Identify which cell holds the provided text, then report its (X, Y) central coordinate. 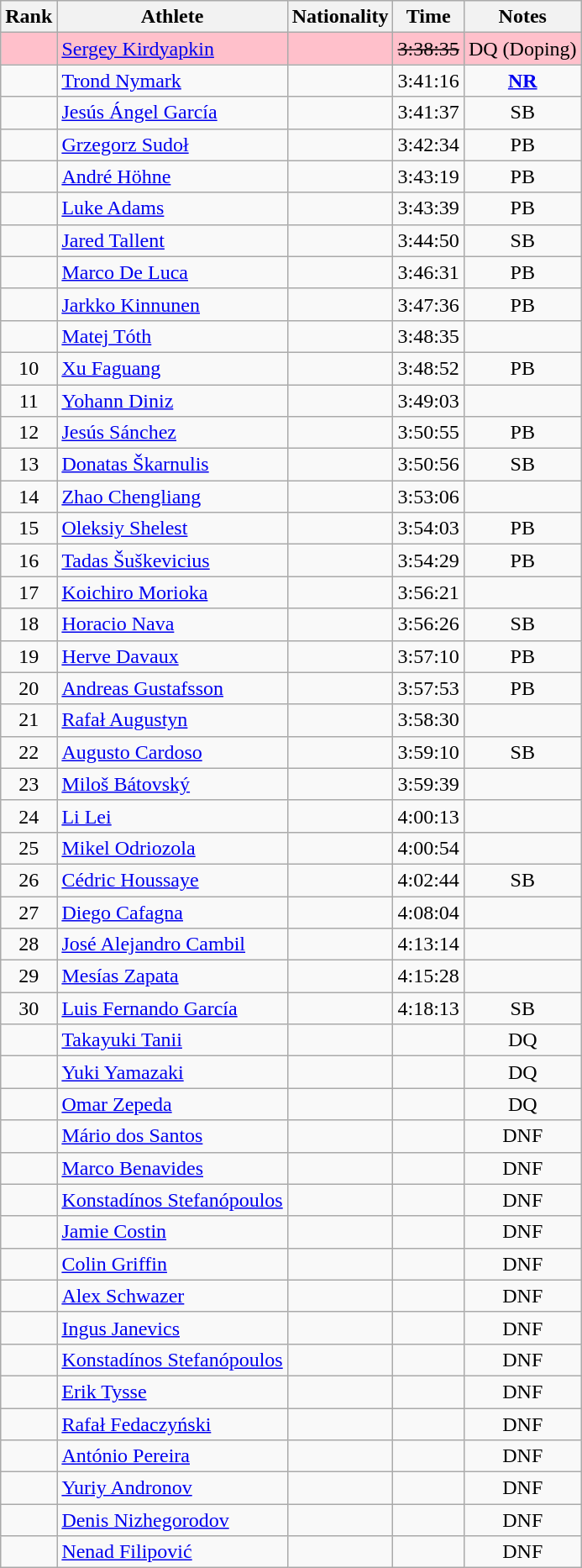
26 (29, 880)
3:41:37 (428, 113)
Rafał Fedaczyński (172, 1424)
3:54:29 (428, 560)
Notes (522, 17)
Augusto Cardoso (172, 752)
Denis Nizhegorodov (172, 1520)
3:48:35 (428, 336)
Yuki Yamazaki (172, 1072)
14 (29, 497)
Nationality (340, 17)
30 (29, 1008)
15 (29, 529)
António Pereira (172, 1456)
28 (29, 944)
Luis Fernando García (172, 1008)
3:56:26 (428, 624)
24 (29, 816)
Jared Tallent (172, 240)
Marco De Luca (172, 272)
3:57:10 (428, 656)
Horacio Nava (172, 624)
10 (29, 368)
17 (29, 592)
Andreas Gustafsson (172, 688)
4:18:13 (428, 1008)
3:50:56 (428, 465)
Mikel Odriozola (172, 848)
Luke Adams (172, 208)
Grzegorz Sudoł (172, 145)
4:13:14 (428, 944)
3:42:34 (428, 145)
Sergey Kirdyapkin (172, 49)
Yuriy Andronov (172, 1488)
Jarkko Kinnunen (172, 304)
3:43:39 (428, 208)
Mário dos Santos (172, 1136)
3:43:19 (428, 176)
18 (29, 624)
3:48:52 (428, 368)
Alex Schwazer (172, 1296)
3:53:06 (428, 497)
23 (29, 784)
DQ (Doping) (522, 49)
Colin Griffin (172, 1264)
11 (29, 401)
Erik Tysse (172, 1392)
3:38:35 (428, 49)
3:56:21 (428, 592)
19 (29, 656)
3:46:31 (428, 272)
3:57:53 (428, 688)
Time (428, 17)
Yohann Diniz (172, 401)
22 (29, 752)
3:49:03 (428, 401)
José Alejandro Cambil (172, 944)
Oleksiy Shelest (172, 529)
Jesús Sánchez (172, 433)
20 (29, 688)
3:59:10 (428, 752)
Jamie Costin (172, 1232)
3:54:03 (428, 529)
3:58:30 (428, 720)
4:00:54 (428, 848)
Nenad Filipović (172, 1552)
Li Lei (172, 816)
3:59:39 (428, 784)
Mesías Zapata (172, 976)
3:50:55 (428, 433)
Zhao Chengliang (172, 497)
4:15:28 (428, 976)
Xu Faguang (172, 368)
4:08:04 (428, 912)
Marco Benavides (172, 1168)
27 (29, 912)
3:47:36 (428, 304)
Athlete (172, 17)
Omar Zepeda (172, 1104)
12 (29, 433)
Tadas Šuškevicius (172, 560)
Rank (29, 17)
3:41:16 (428, 81)
4:02:44 (428, 880)
3:44:50 (428, 240)
Donatas Škarnulis (172, 465)
21 (29, 720)
Takayuki Tanii (172, 1040)
Diego Cafagna (172, 912)
4:00:13 (428, 816)
25 (29, 848)
NR (522, 81)
Herve Davaux (172, 656)
Cédric Houssaye (172, 880)
29 (29, 976)
16 (29, 560)
Matej Tóth (172, 336)
Koichiro Morioka (172, 592)
André Höhne (172, 176)
Jesús Ángel García (172, 113)
Ingus Janevics (172, 1328)
13 (29, 465)
Trond Nymark (172, 81)
Rafał Augustyn (172, 720)
Miloš Bátovský (172, 784)
